Output the (X, Y) coordinate of the center of the cell containing the given text.  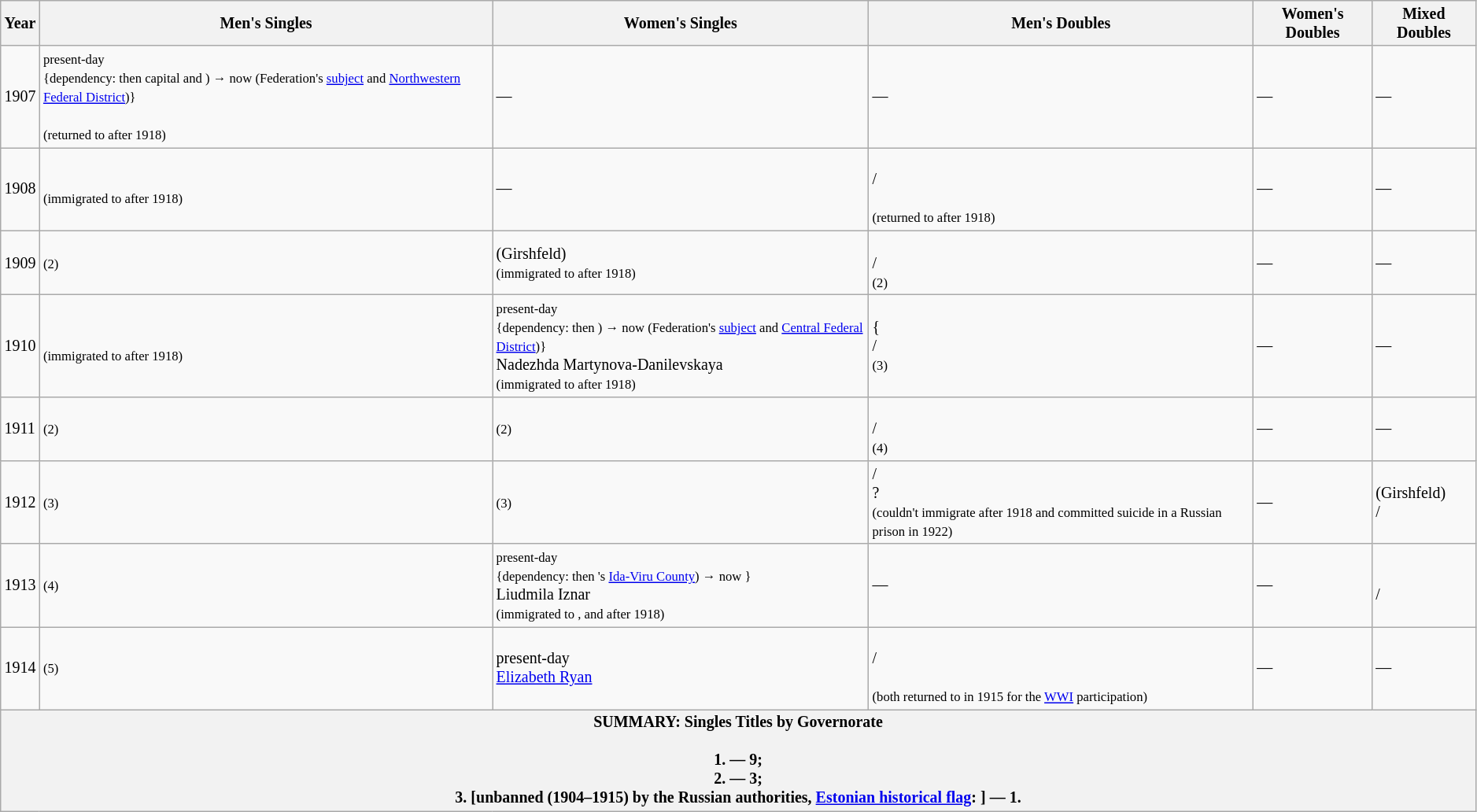
(4) (266, 585)
1913 (20, 585)
present-day {dependency: then 's Ida-Viru County) → now } Liudmila Iznar(immigrated to , and after 1918) (681, 585)
Women's Singles (681, 24)
/ (2) (1061, 263)
1911 (20, 428)
Mixed Doubles (1424, 24)
Men's Singles (266, 24)
Men's Doubles (1061, 24)
1908 (20, 189)
1914 (20, 669)
1907 (20, 98)
/ ? (couldn't immigrate after 1918 and committed suicide in a Russian prison in 1922) (1061, 502)
SUMMARY: Singles Titles by Governorate1. — 9; 2. — 3; 3. [unbanned (1904–1915) by the Russian authorities, Estonian historical flag: ] — 1. (738, 760)
1912 (20, 502)
present-day Elizabeth Ryan (681, 669)
Year (20, 24)
present-day {dependency: then capital and ) → now (Federation's subject and Northwestern Federal District)} (returned to after 1918) (266, 98)
1910 (20, 346)
(Girshfeld)(immigrated to after 1918) (681, 263)
/ (4) (1061, 428)
/ (returned to after 1918) (1061, 189)
Women's Doubles (1313, 24)
1909 (20, 263)
/ (1424, 585)
(Girshfeld) / (1424, 502)
/ (both returned to in 1915 for the WWI participation) (1061, 669)
present-day {dependency: then ) → now (Federation's subject and Central Federal District)} Nadezhda Martynova-Danilevskaya(immigrated to after 1918) (681, 346)
(5) (266, 669)
{ / (3) (1061, 346)
